Search for the cell housing the specified text and yield its [X, Y] center coordinate. 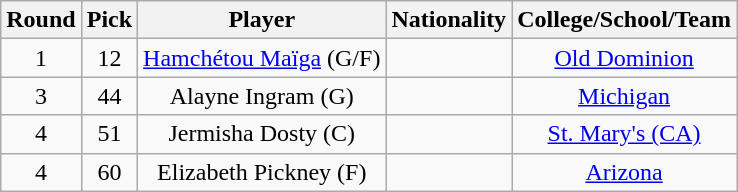
60 [109, 172]
Nationality [449, 20]
12 [109, 58]
College/School/Team [624, 20]
1 [41, 58]
Round [41, 20]
51 [109, 134]
Jermisha Dosty (C) [262, 134]
St. Mary's (CA) [624, 134]
Arizona [624, 172]
Michigan [624, 96]
44 [109, 96]
Old Dominion [624, 58]
Hamchétou Maïga (G/F) [262, 58]
3 [41, 96]
Alayne Ingram (G) [262, 96]
Elizabeth Pickney (F) [262, 172]
Player [262, 20]
Pick [109, 20]
